Locate the cell with the specified text and output its (X, Y) center coordinate. 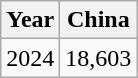
2024 (30, 58)
China (98, 20)
Year (30, 20)
18,603 (98, 58)
